Output the (x, y) coordinate of the center of the cell containing the given text.  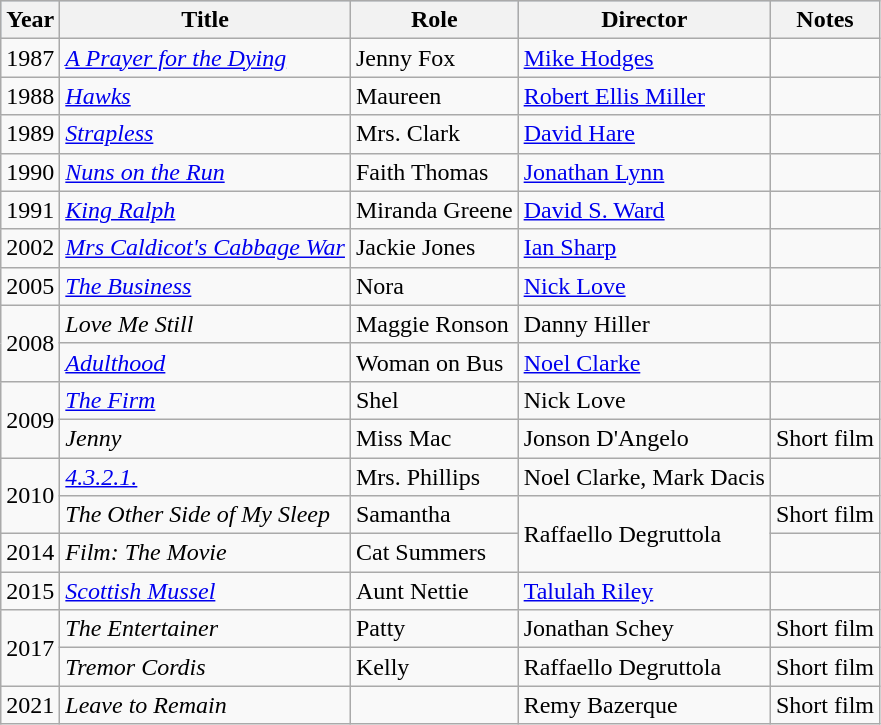
2021 (30, 705)
1987 (30, 58)
Leave to Remain (206, 705)
2017 (30, 648)
2002 (30, 248)
Aunt Nettie (434, 591)
Adulthood (206, 362)
Nora (434, 286)
Mrs Caldicot's Cabbage War (206, 248)
Jonathan Lynn (644, 172)
Ian Sharp (644, 248)
Mrs. Clark (434, 134)
2015 (30, 591)
Tremor Cordis (206, 667)
Robert Ellis Miller (644, 96)
Noel Clarke (644, 362)
Miss Mac (434, 438)
Cat Summers (434, 553)
Notes (824, 20)
Samantha (434, 515)
Jenny (206, 438)
2005 (30, 286)
2014 (30, 553)
Title (206, 20)
Danny Hiller (644, 324)
Hawks (206, 96)
Nuns on the Run (206, 172)
1990 (30, 172)
2008 (30, 343)
Miranda Greene (434, 210)
Talulah Riley (644, 591)
Year (30, 20)
David S. Ward (644, 210)
Jenny Fox (434, 58)
Remy Bazerque (644, 705)
Jonathan Schey (644, 629)
Jonson D'Angelo (644, 438)
Patty (434, 629)
A Prayer for the Dying (206, 58)
Role (434, 20)
Love Me Still (206, 324)
Shel (434, 400)
Mrs. Phillips (434, 477)
The Business (206, 286)
Maggie Ronson (434, 324)
Woman on Bus (434, 362)
The Other Side of My Sleep (206, 515)
Maureen (434, 96)
Jackie Jones (434, 248)
2009 (30, 419)
David Hare (644, 134)
Film: The Movie (206, 553)
Mike Hodges (644, 58)
1988 (30, 96)
Director (644, 20)
1989 (30, 134)
1991 (30, 210)
Strapless (206, 134)
4.3.2.1. (206, 477)
Kelly (434, 667)
2010 (30, 496)
Faith Thomas (434, 172)
King Ralph (206, 210)
Scottish Mussel (206, 591)
The Entertainer (206, 629)
Noel Clarke, Mark Dacis (644, 477)
The Firm (206, 400)
